Capture the cell that displays the provided text and extract its [x, y] central coordinate. 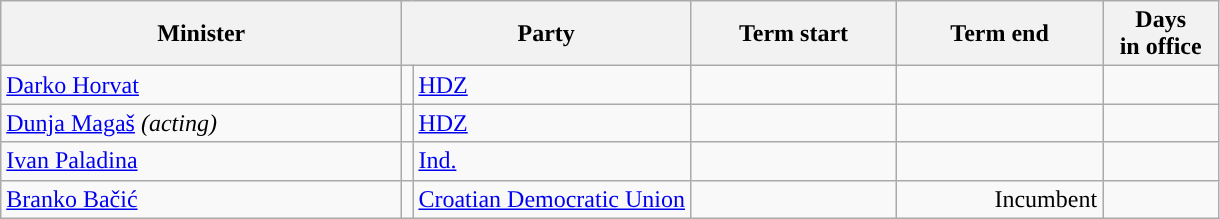
Darko Horvat [202, 85]
Minister [202, 34]
Ind. [552, 161]
Branko Bačić [202, 199]
Croatian Democratic Union [552, 199]
Term end [1000, 34]
Days in office [1161, 34]
Incumbent [1000, 199]
Dunja Magaš (acting) [202, 123]
Term start [794, 34]
Ivan Paladina [202, 161]
Party [546, 34]
